Determine the (x, y) coordinate at the center of the cell enclosing the given text.  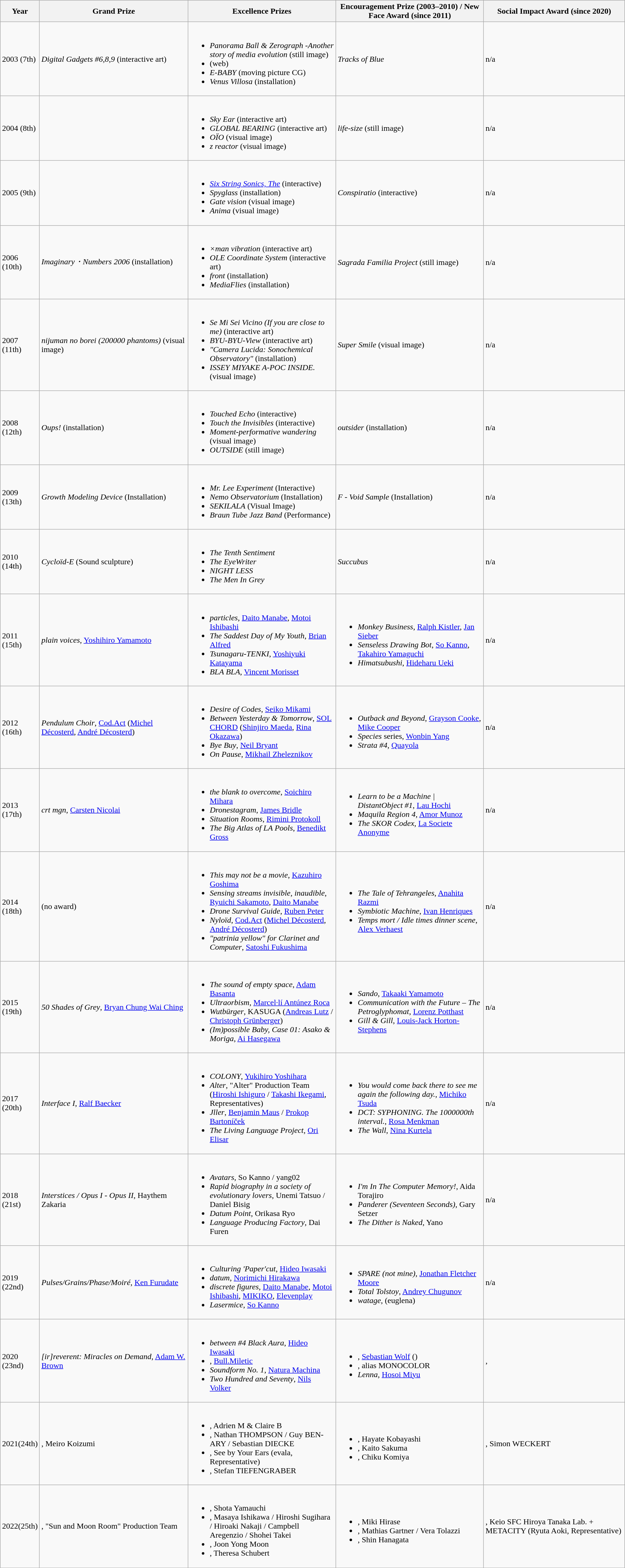
50 Shades of Grey, Bryan Chung Wai Ching (114, 1007)
Touched Echo (interactive)Touch the Invisibles (interactive)Moment-performative wandering (visual image)OUTSIDE (still image) (262, 428)
, "Sun and Moon Room" Production Team (114, 1526)
The Tenth SentimentThe EyeWriterNIGHT LESSThe Men In Grey (262, 562)
2018 (21st) (20, 1200)
2022(25th) (20, 1526)
(no award) (114, 906)
The Tale of Tehrangeles, Anahita RazmiSymbiotic Machine, Ivan HenriquesTemps mort / Idle times dinner scene, Alex Verhaest (410, 906)
Six String Sonics, The (interactive)Spyglass (installation)Gate vision (visual image)Anima (visual image) (262, 193)
Digital Gadgets #6,8,9 (interactive art) (114, 59)
Outback and Beyond, Grayson Cooke, Mike CooperSpecies series, Wonbin YangStrata #4, Quayola (410, 727)
Culturing 'Paper'cut, Hideo Iwasakidatum, Norimichi Hirakawadiscrete figures, Daito Manabe, Motoi Ishibashi, MIKIKO, ElevenplayLasermice, So Kanno (262, 1283)
2008 (12th) (20, 428)
Imaginary・Numbers 2006 (installation) (114, 262)
Cycloïd-E (Sound sculpture) (114, 562)
2009 (13th) (20, 497)
2010 (14th) (20, 562)
between #4 Black Aura, Hideo Iwasaki, Bull.MileticSoundform No. 1, Natura MachinaTwo Hundred and Seventy, Nils Volker (262, 1361)
, Miki Hirase, Mathias Gartner / Vera Tolazzi, Shin Hanagata (410, 1526)
Growth Modeling Device (Installation) (114, 497)
nijuman no borei (200000 phantoms) (visual image) (114, 345)
plain voices, Yoshihiro Yamamoto (114, 640)
2019 (22nd) (20, 1283)
2011 (15th) (20, 640)
Tracks of Blue (410, 59)
Monkey Business, Ralph Kistler, Jan SieberSenseless Drawing Bot, So Kanno, Takahiro YamaguchiHimatsubushi, Hideharu Ueki (410, 640)
the blank to overcome, Soichiro MiharaDronestagram, James BridleSituation Rooms, Rimini ProtokollThe Big Atlas of LA Pools, Benedikt Gross (262, 810)
2017 (20th) (20, 1104)
Year (20, 11)
[ir]reverent: Miracles on Demand, Adam W. Brown (114, 1361)
, Sebastian Wolf (), alias MONOCOLORLenna, Hosoi Miyu (410, 1361)
Pulses/Grains/Phase/Moiré, Ken Furudate (114, 1283)
Excellence Prizes (262, 11)
outsider (installation) (410, 428)
2015 (19th) (20, 1007)
2006 (10th) (20, 262)
Grand Prize (114, 11)
2003 (7th) (20, 59)
Oups! (installation) (114, 428)
2007 (11th) (20, 345)
, Adrien M & Claire B, Nathan THOMPSON / Guy BEN-ARY / Sebastian DIECKE, See by Your Ears (evala, Representative), Stefan TIEFENGRABER (262, 1444)
2021(24th) (20, 1444)
Encouragement Prize (2003–2010) / New Face Award (since 2011) (410, 11)
Social Impact Award (since 2020) (554, 11)
2004 (8th) (20, 128)
Mr. Lee Experiment (Interactive)Nemo Observatorium (Installation)SEKILALA (Visual Image)Braun Tube Jazz Band (Performance) (262, 497)
Sagrada Familia Project (still image) (410, 262)
Interface I, Ralf Baecker (114, 1104)
I'm In The Computer Memory!, Aida TorajiroPanderer (Seventeen Seconds), Gary SetzerThe Dither is Naked, Yano (410, 1200)
, Keio SFC Hiroya Tanaka Lab. + METACITY (Ryuta Aoki, Representative) (554, 1526)
, Hayate Kobayashi, Kaito Sakuma, Chiku Komiya (410, 1444)
Learn to be a Machine | DistantObject #1, Lau HochiMaquila Region 4, Amor MunozThe SKOR Codex, La Societe Anonyme (410, 810)
life-size (still image) (410, 128)
particles, Daito Manabe, Motoi IshibashiThe Saddest Day of My Youth, Brian AlfredTsunagaru-TENKI, Yoshiyuki KatayamaBLA BLA, Vincent Morisset (262, 640)
Succubus (410, 562)
Sky Ear (interactive art)GLOBAL BEARING (interactive art)OÏO (visual image)z reactor (visual image) (262, 128)
Interstices / Opus I - Opus II, Haythem Zakaria (114, 1200)
2012 (16th) (20, 727)
Desire of Codes, Seiko MikamiBetween Yesterday & Tomorrow, SOL CHORD (Shinjiro Maeda, Rina Okazawa)Bye Buy, Neil BryantOn Pause, Mikhail Zheleznikov (262, 727)
2005 (9th) (20, 193)
crt mgn, Carsten Nicolai (114, 810)
Sando, Takaaki YamamotoCommunication with the Future – The Petroglyphomat, Lorenz PotthastGill & Gill, Louis-Jack Horton-Stephens (410, 1007)
SPARE (not mine), Jonathan Fletcher MooreTotal Tolstoy, Andrey Chugunovwatage, (euglena) (410, 1283)
2020 (23nd) (20, 1361)
2013 (17th) (20, 810)
, Meiro Koizumi (114, 1444)
Super Smile (visual image) (410, 345)
, Shota Yamauchi, Masaya Ishikawa / Hiroshi Sugihara / Hiroaki Nakaji / Campbell Aregenzio / Shohei Takei, Joon Yong Moon, Theresa Schubert (262, 1526)
×man vibration (interactive art)OLE Coordinate System (interactive art)front (installation)MediaFlies (installation) (262, 262)
, Simon WECKERT (554, 1444)
Conspiratio (interactive) (410, 193)
Pendulum Choir, Cod.Act (Michel Décosterd, André Décosterd) (114, 727)
Panorama Ball & Zerograph -Another story of media evolution (still image) (web)E-BABY (moving picture CG)Venus Villosa (installation) (262, 59)
2014 (18th) (20, 906)
F - Void Sample (Installation) (410, 497)
, (554, 1361)
